Pinpoint the cell where the given text exists, returning its [X, Y] midpoint coordinate. 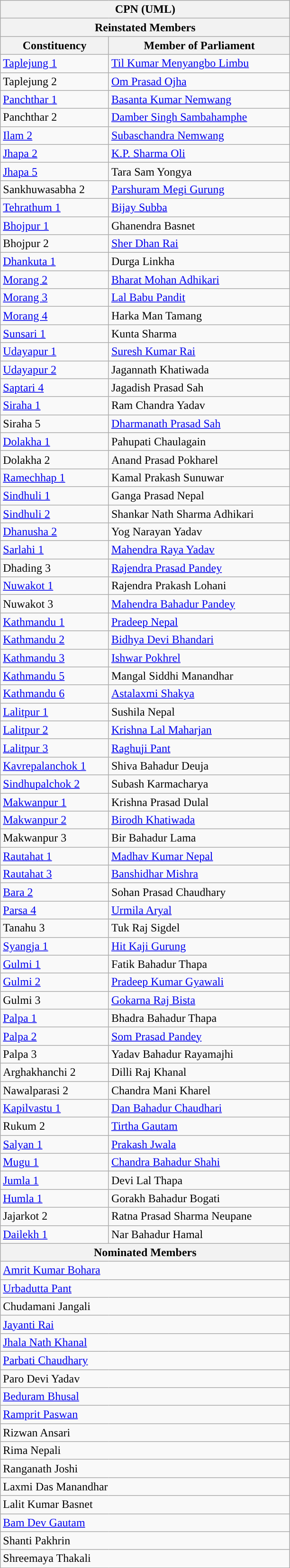
Gulmi 3 [55, 1000]
Beduram Bhusal [145, 1397]
Suresh Kumar Rai [199, 352]
Til Kumar Menyangbo Limbu [199, 63]
Morang 4 [55, 316]
Lalitpur 3 [55, 748]
Dan Bahadur Chaudhari [199, 1108]
Jajarkot 2 [55, 1216]
Paro Devi Yadav [145, 1379]
Kathmandu 3 [55, 658]
Udayapur 2 [55, 370]
Rajendra Prakash Lohani [199, 586]
Birodh Khatiwada [199, 820]
Gulmi 2 [55, 982]
Nuwakot 3 [55, 604]
Rautahat 3 [55, 874]
Dolakha 1 [55, 442]
Ramechhap 1 [55, 478]
Sunsari 1 [55, 334]
Udayapur 1 [55, 352]
Panchthar 2 [55, 117]
Bhadra Bahadur Thapa [199, 1018]
Madhav Kumar Nepal [199, 856]
Dolakha 2 [55, 460]
Urbadutta Pant [145, 1288]
Lalitpur 2 [55, 730]
Laxmi Das Manandhar [145, 1487]
Banshidhar Mishra [199, 874]
Parsa 4 [55, 910]
Shiva Bahadur Deuja [199, 766]
Makwanpur 1 [55, 802]
Bam Dev Gautam [145, 1523]
Palpa 1 [55, 1018]
Constituency [55, 45]
Nar Bahadur Hamal [199, 1234]
Sushila Nepal [199, 712]
Taplejung 1 [55, 63]
Tehrathum 1 [55, 207]
K.P. Sharma Oli [199, 153]
Dhanusha 2 [55, 532]
Morang 2 [55, 280]
Jhala Nath Khanal [145, 1342]
Om Prasad Ojha [199, 81]
Nominated Members [145, 1252]
Sankhuwasabha 2 [55, 189]
Yog Narayan Yadav [199, 532]
Pradeep Nepal [199, 622]
Jumla 1 [55, 1180]
Shankar Nath Sharma Adhikari [199, 514]
Jhapa 2 [55, 153]
Subash Karmacharya [199, 784]
Bhojpur 1 [55, 226]
Member of Parliament [199, 45]
Sohan Prasad Chaudhary [199, 892]
Fatik Bahadur Thapa [199, 964]
Anand Prasad Pokharel [199, 460]
Siraha 5 [55, 424]
Lalit Kumar Basnet [145, 1505]
Jayanti Rai [145, 1324]
Mangal Siddhi Manandhar [199, 676]
Amrit Kumar Bohara [145, 1270]
Mahendra Bahadur Pandey [199, 604]
CPN (UML) [145, 9]
Siraha 1 [55, 406]
Ilam 2 [55, 135]
Dilli Raj Khanal [199, 1072]
Humla 1 [55, 1198]
Damber Singh Sambahamphe [199, 117]
Dhankuta 1 [55, 262]
Chudamani Jangali [145, 1306]
Nuwakot 1 [55, 586]
Ghanendra Basnet [199, 226]
Prakash Jwala [199, 1144]
Ganga Prasad Nepal [199, 496]
Krishna Lal Maharjan [199, 730]
Gorakh Bahadur Bogati [199, 1198]
Syangja 1 [55, 946]
Yadav Bahadur Rayamajhi [199, 1054]
Ramprit Paswan [145, 1415]
Ratna Prasad Sharma Neupane [199, 1216]
Kathmandu 1 [55, 622]
Arghakhanchi 2 [55, 1072]
Salyan 1 [55, 1144]
Gokarna Raj Bista [199, 1000]
Sarlahi 1 [55, 550]
Palpa 2 [55, 1036]
Ram Chandra Yadav [199, 406]
Urmila Aryal [199, 910]
Parbati Chaudhary [145, 1360]
Bir Bahadur Lama [199, 838]
Jagadish Prasad Sah [199, 388]
Kunta Sharma [199, 334]
Pradeep Kumar Gyawali [199, 982]
Kathmandu 2 [55, 640]
Kavrepalanchok 1 [55, 766]
Rukum 2 [55, 1126]
Mahendra Raya Yadav [199, 550]
Harka Man Tamang [199, 316]
Dailekh 1 [55, 1234]
Shanti Pakhrin [145, 1541]
Nawalparasi 2 [55, 1090]
Dharmanath Prasad Sah [199, 424]
Rima Nepali [145, 1451]
Mugu 1 [55, 1162]
Jhapa 5 [55, 171]
Kathmandu 6 [55, 694]
Tirtha Gautam [199, 1126]
Durga Linkha [199, 262]
Bidhya Devi Bhandari [199, 640]
Chandra Bahadur Shahi [199, 1162]
Raghuji Pant [199, 748]
Rautahat 1 [55, 856]
Tara Sam Yongya [199, 171]
Chandra Mani Kharel [199, 1090]
Panchthar 1 [55, 99]
Makwanpur 2 [55, 820]
Tuk Raj Sigdel [199, 928]
Makwanpur 3 [55, 838]
Devi Lal Thapa [199, 1180]
Sindhupalchok 2 [55, 784]
Parshuram Megi Gurung [199, 189]
Sindhuli 2 [55, 514]
Krishna Prasad Dulal [199, 802]
Sher Dhan Rai [199, 244]
Rajendra Prasad Pandey [199, 568]
Taplejung 2 [55, 81]
Sindhuli 1 [55, 496]
Pahupati Chaulagain [199, 442]
Lalitpur 1 [55, 712]
Gulmi 1 [55, 964]
Bara 2 [55, 892]
Bharat Mohan Adhikari [199, 280]
Bhojpur 2 [55, 244]
Astalaxmi Shakya [199, 694]
Shreemaya Thakali [145, 1559]
Jagannath Khatiwada [199, 370]
Basanta Kumar Nemwang [199, 99]
Dhading 3 [55, 568]
Rizwan Ansari [145, 1433]
Som Prasad Pandey [199, 1036]
Subaschandra Nemwang [199, 135]
Saptari 4 [55, 388]
Kathmandu 5 [55, 676]
Kapilvastu 1 [55, 1108]
Reinstated Members [145, 27]
Morang 3 [55, 298]
Tanahu 3 [55, 928]
Hit Kaji Gurung [199, 946]
Bijay Subba [199, 207]
Ishwar Pokhrel [199, 658]
Palpa 3 [55, 1054]
Ranganath Joshi [145, 1469]
Lal Babu Pandit [199, 298]
Kamal Prakash Sunuwar [199, 478]
